Extract the [x, y] coordinate from the center of the cell holding the provided text.  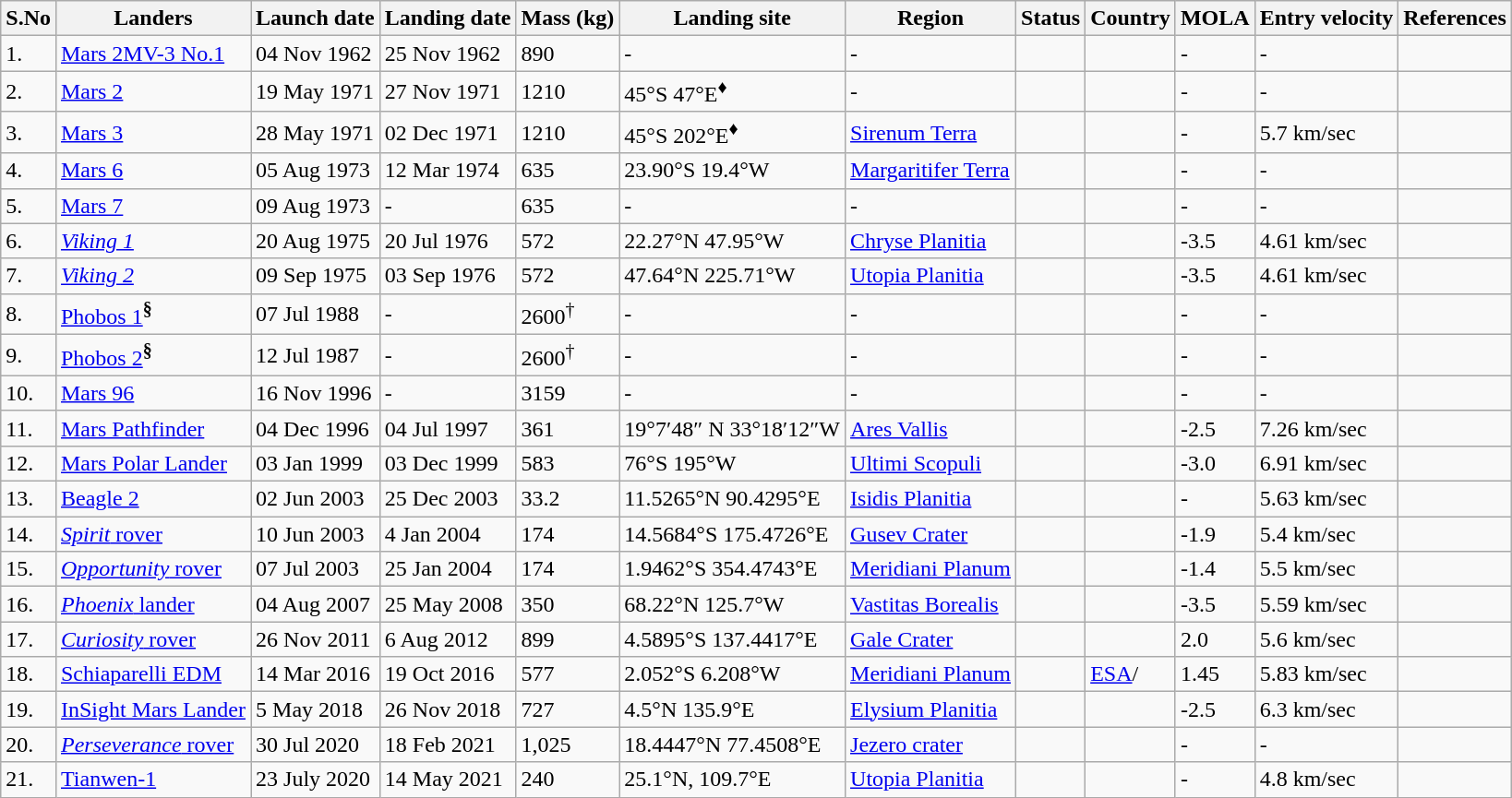
4 Jan 2004 [448, 534]
3159 [568, 393]
Vastitas Borealis [930, 604]
26 Nov 2018 [448, 709]
Ultimi Scopuli [930, 463]
02 Dec 1971 [448, 133]
Curiosity rover [153, 639]
5.83 km/sec [1326, 674]
17. [29, 639]
76°S 195°W [733, 463]
14 Mar 2016 [316, 674]
5.63 km/sec [1326, 499]
45°S 47°E♦ [733, 92]
14. [29, 534]
09 Sep 1975 [316, 276]
Country [1131, 18]
Mars 3 [153, 133]
Ares Vallis [930, 428]
-1.9 [1215, 534]
6. [29, 241]
09 Aug 1973 [316, 206]
33.2 [568, 499]
890 [568, 54]
4.5895°S 137.4417°E [733, 639]
05 Aug 1973 [316, 171]
Mars 2 [153, 92]
8. [29, 314]
30 Jul 2020 [316, 744]
11. [29, 428]
Phobos 1§ [153, 314]
2. [29, 92]
19 Oct 2016 [448, 674]
6.3 km/sec [1326, 709]
7.26 km/sec [1326, 428]
14 May 2021 [448, 780]
577 [568, 674]
5.7 km/sec [1326, 133]
07 Jul 1988 [316, 314]
5 May 2018 [316, 709]
Spirit rover [153, 534]
Mars 7 [153, 206]
10 Jun 2003 [316, 534]
19 May 1971 [316, 92]
27 Nov 1971 [448, 92]
361 [568, 428]
10. [29, 393]
7. [29, 276]
MOLA [1215, 18]
04 Nov 1962 [316, 54]
Gusev Crater [930, 534]
14.5684°S 175.4726°E [733, 534]
18. [29, 674]
45°S 202°E♦ [733, 133]
04 Aug 2007 [316, 604]
240 [568, 780]
Landing site [733, 18]
25 May 2008 [448, 604]
Status [1050, 18]
4.8 km/sec [1326, 780]
Phobos 2§ [153, 356]
16 Nov 1996 [316, 393]
Landing date [448, 18]
Entry velocity [1326, 18]
Sirenum Terra [930, 133]
16. [29, 604]
5.59 km/sec [1326, 604]
21. [29, 780]
5.6 km/sec [1326, 639]
25 Nov 1962 [448, 54]
5.4 km/sec [1326, 534]
Mars Pathfinder [153, 428]
Mass (kg) [568, 18]
2.052°S 6.208°W [733, 674]
1. [29, 54]
20 Jul 1976 [448, 241]
350 [568, 604]
Chryse Planitia [930, 241]
References [1455, 18]
Isidis Planitia [930, 499]
Gale Crater [930, 639]
6.91 km/sec [1326, 463]
07 Jul 2003 [316, 569]
Jezero crater [930, 744]
20. [29, 744]
68.22°N 125.7°W [733, 604]
5. [29, 206]
25.1°N, 109.7°E [733, 780]
47.64°N 225.71°W [733, 276]
5.5 km/sec [1326, 569]
Mars 2MV-3 No.1 [153, 54]
03 Jan 1999 [316, 463]
04 Jul 1997 [448, 428]
S.No [29, 18]
2.0 [1215, 639]
19. [29, 709]
03 Sep 1976 [448, 276]
Mars Polar Lander [153, 463]
Margaritifer Terra [930, 171]
1.45 [1215, 674]
Mars 6 [153, 171]
28 May 1971 [316, 133]
899 [568, 639]
3. [29, 133]
Opportunity rover [153, 569]
02 Jun 2003 [316, 499]
15. [29, 569]
18 Feb 2021 [448, 744]
25 Dec 2003 [448, 499]
25 Jan 2004 [448, 569]
Landers [153, 18]
23.90°S 19.4°W [733, 171]
Launch date [316, 18]
04 Dec 1996 [316, 428]
20 Aug 1975 [316, 241]
Mars 96 [153, 393]
InSight Mars Lander [153, 709]
ESA/ [1131, 674]
583 [568, 463]
22.27°N 47.95°W [733, 241]
Schiaparelli EDM [153, 674]
Phoenix lander [153, 604]
-1.4 [1215, 569]
Viking 1 [153, 241]
-3.0 [1215, 463]
4. [29, 171]
4.5°N 135.9°E [733, 709]
Tianwen-1 [153, 780]
Region [930, 18]
Viking 2 [153, 276]
Beagle 2 [153, 499]
6 Aug 2012 [448, 639]
13. [29, 499]
12. [29, 463]
26 Nov 2011 [316, 639]
03 Dec 1999 [448, 463]
18.4447°N 77.4508°E [733, 744]
23 July 2020 [316, 780]
Perseverance rover [153, 744]
12 Jul 1987 [316, 356]
9. [29, 356]
727 [568, 709]
19°7′48″ N 33°18′12″W [733, 428]
1.9462°S 354.4743°E [733, 569]
1,025 [568, 744]
11.5265°N 90.4295°E [733, 499]
12 Mar 1974 [448, 171]
Elysium Planitia [930, 709]
